Search for the cell housing the specified text and yield its [X, Y] center coordinate. 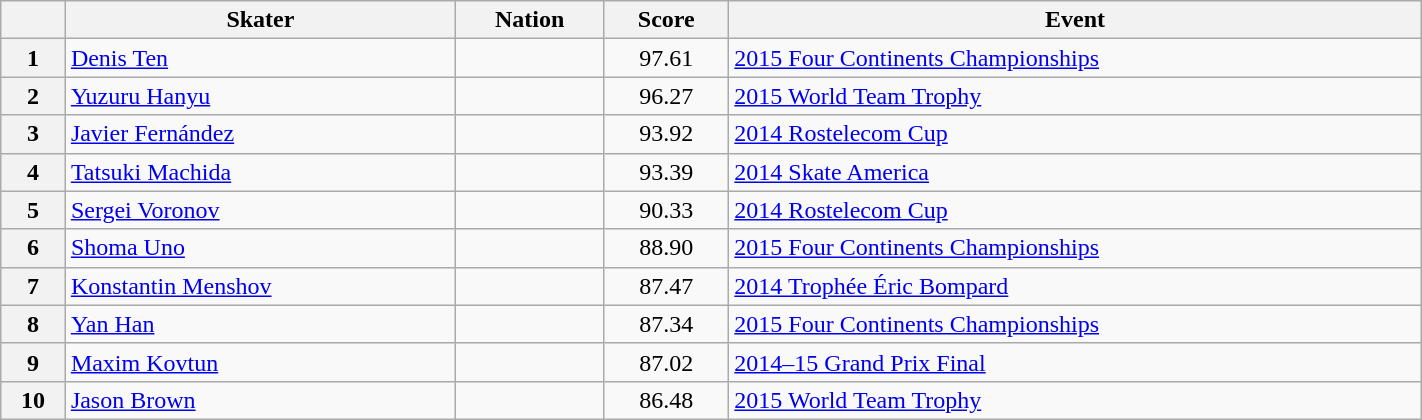
Yan Han [260, 324]
87.34 [666, 324]
2 [34, 96]
9 [34, 362]
3 [34, 134]
88.90 [666, 248]
8 [34, 324]
Shoma Uno [260, 248]
6 [34, 248]
87.47 [666, 286]
Event [1075, 20]
5 [34, 210]
10 [34, 400]
Tatsuki Machida [260, 172]
2014 Trophée Éric Bompard [1075, 286]
1 [34, 58]
2014 Skate America [1075, 172]
Konstantin Menshov [260, 286]
Jason Brown [260, 400]
93.39 [666, 172]
Sergei Voronov [260, 210]
Yuzuru Hanyu [260, 96]
Skater [260, 20]
87.02 [666, 362]
7 [34, 286]
Nation [529, 20]
4 [34, 172]
97.61 [666, 58]
96.27 [666, 96]
90.33 [666, 210]
Score [666, 20]
2014–15 Grand Prix Final [1075, 362]
86.48 [666, 400]
Denis Ten [260, 58]
Maxim Kovtun [260, 362]
Javier Fernández [260, 134]
93.92 [666, 134]
